Return the (X, Y) coordinate for the center point of the cell that contains the specified text.  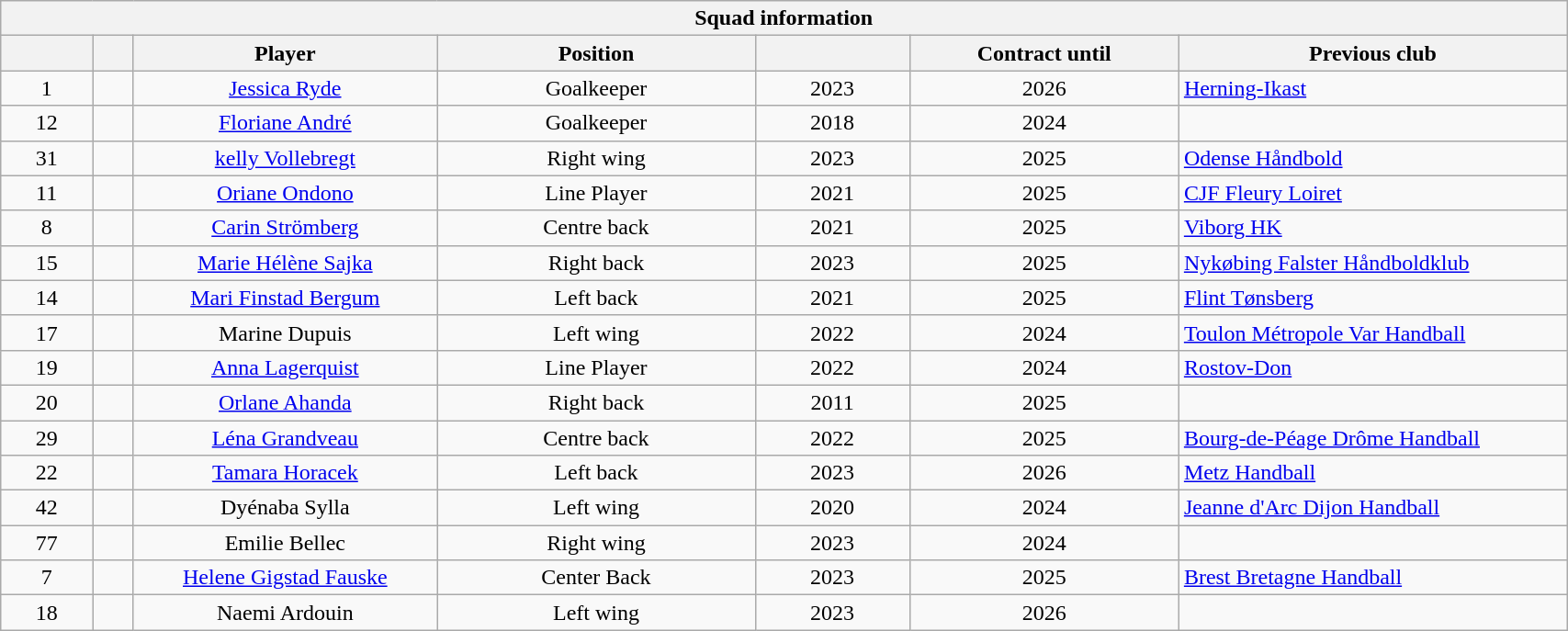
31 (47, 158)
19 (47, 367)
Jeanne d'Arc Dijon Handball (1372, 508)
Toulon Métropole Var Handball (1372, 332)
Center Back (596, 578)
Odense Håndbold (1372, 158)
Marie Hélène Sajka (285, 263)
11 (47, 193)
Jessica Ryde (285, 88)
Flint Tønsberg (1372, 298)
Rostov-Don (1372, 367)
22 (47, 473)
1 (47, 88)
Viborg HK (1372, 228)
Brest Bretagne Handball (1372, 578)
2018 (832, 123)
2020 (832, 508)
18 (47, 613)
Nykøbing Falster Håndboldklub (1372, 263)
Emilie Bellec (285, 543)
Squad information (784, 18)
Metz Handball (1372, 473)
kelly Vollebregt (285, 158)
Orlane Ahanda (285, 402)
77 (47, 543)
17 (47, 332)
Previous club (1372, 53)
Oriane Ondono (285, 193)
Position (596, 53)
8 (47, 228)
20 (47, 402)
Carin Strömberg (285, 228)
12 (47, 123)
42 (47, 508)
Naemi Ardouin (285, 613)
Player (285, 53)
7 (47, 578)
Marine Dupuis (285, 332)
Dyénaba Sylla (285, 508)
29 (47, 438)
Mari Finstad Bergum (285, 298)
Contract until (1043, 53)
Tamara Horacek (285, 473)
Léna Grandveau (285, 438)
Herning-Ikast (1372, 88)
15 (47, 263)
Helene Gigstad Fauske (285, 578)
2011 (832, 402)
Anna Lagerquist (285, 367)
Bourg-de-Péage Drôme Handball (1372, 438)
14 (47, 298)
CJF Fleury Loiret (1372, 193)
Floriane André (285, 123)
